Provide the (x, y) coordinate of the cell's center where the given text is located.  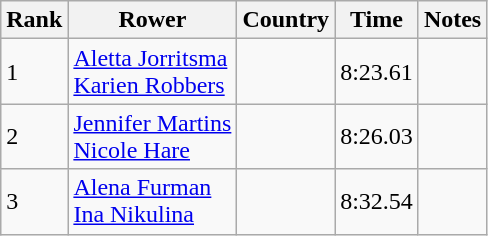
Aletta JorritsmaKarien Robbers (152, 72)
Country (286, 20)
8:23.61 (377, 72)
8:32.54 (377, 202)
2 (34, 136)
Rower (152, 20)
3 (34, 202)
Alena FurmanIna Nikulina (152, 202)
8:26.03 (377, 136)
Rank (34, 20)
Jennifer MartinsNicole Hare (152, 136)
Time (377, 20)
1 (34, 72)
Notes (452, 20)
